Locate the cell with the specified text and output its (X, Y) center coordinate. 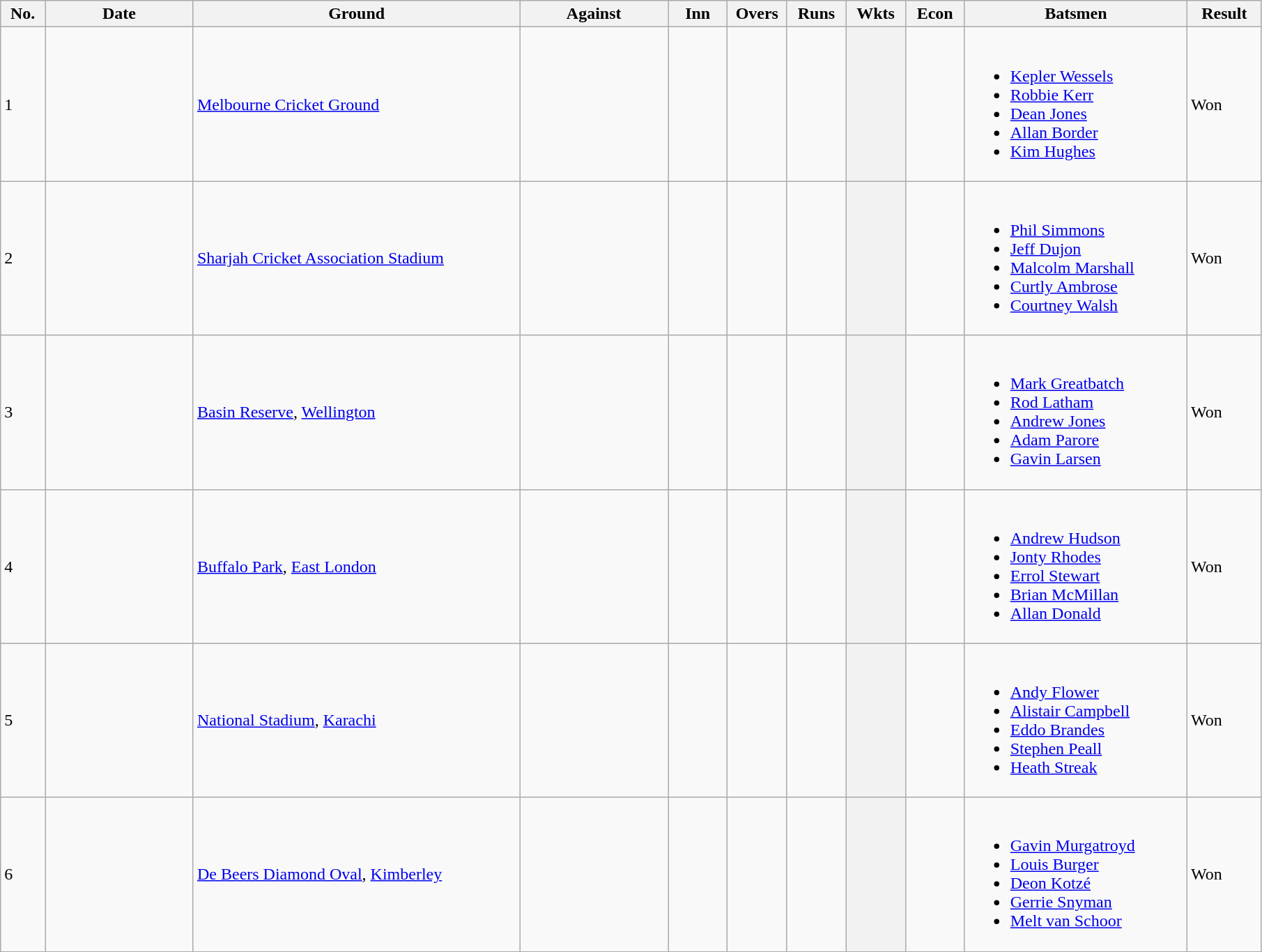
1 (23, 105)
Basin Reserve, Wellington (356, 413)
Kepler WesselsRobbie KerrDean JonesAllan BorderKim Hughes (1076, 105)
No. (23, 14)
De Beers Diamond Oval, Kimberley (356, 874)
Ground (356, 14)
Phil SimmonsJeff DujonMalcolm MarshallCurtly AmbroseCourtney Walsh (1076, 258)
Econ (935, 14)
Inn (698, 14)
National Stadium, Karachi (356, 721)
3 (23, 413)
2 (23, 258)
Gavin MurgatroydLouis BurgerDeon KotzéGerrie SnymanMelt van Schoor (1076, 874)
Result (1225, 14)
Runs (817, 14)
4 (23, 566)
Sharjah Cricket Association Stadium (356, 258)
Against (594, 14)
Date (120, 14)
Batsmen (1076, 14)
Andrew HudsonJonty RhodesErrol StewartBrian McMillanAllan Donald (1076, 566)
Mark GreatbatchRod LathamAndrew JonesAdam ParoreGavin Larsen (1076, 413)
Andy FlowerAlistair CampbellEddo BrandesStephen PeallHeath Streak (1076, 721)
Buffalo Park, East London (356, 566)
5 (23, 721)
Wkts (875, 14)
Overs (757, 14)
6 (23, 874)
Melbourne Cricket Ground (356, 105)
